Extract the [x, y] coordinate from the center of the cell holding the provided text.  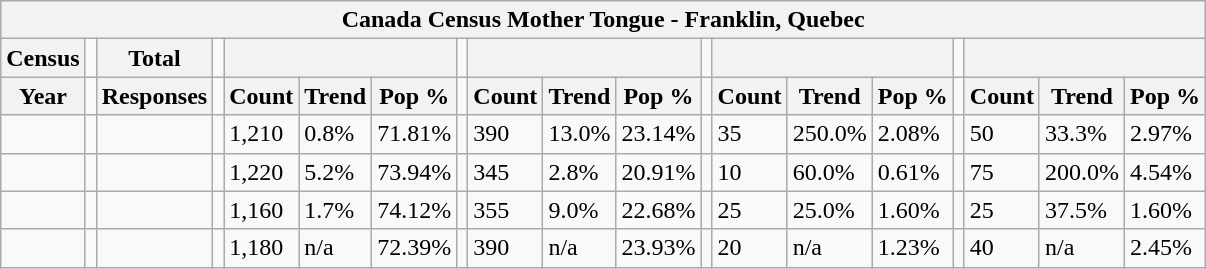
35 [750, 134]
25.0% [830, 210]
1.7% [336, 210]
1,180 [262, 248]
1,220 [262, 172]
13.0% [580, 134]
50 [1002, 134]
20.91% [658, 172]
2.97% [1164, 134]
75 [1002, 172]
200.0% [1082, 172]
20 [750, 248]
2.8% [580, 172]
0.61% [912, 172]
22.68% [658, 210]
74.12% [414, 210]
40 [1002, 248]
9.0% [580, 210]
Canada Census Mother Tongue - Franklin, Quebec [604, 20]
2.08% [912, 134]
2.45% [1164, 248]
1,160 [262, 210]
60.0% [830, 172]
Total [154, 58]
23.93% [658, 248]
37.5% [1082, 210]
250.0% [830, 134]
355 [506, 210]
Responses [154, 96]
71.81% [414, 134]
23.14% [658, 134]
1.23% [912, 248]
4.54% [1164, 172]
10 [750, 172]
Year [43, 96]
345 [506, 172]
72.39% [414, 248]
1,210 [262, 134]
33.3% [1082, 134]
0.8% [336, 134]
5.2% [336, 172]
Census [43, 58]
73.94% [414, 172]
